From the cell containing the given text, extract its center point as (x, y) coordinate. 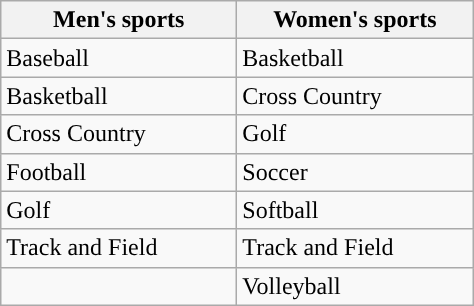
Volleyball (355, 286)
Baseball (119, 58)
Soccer (355, 172)
Softball (355, 210)
Football (119, 172)
Women's sports (355, 20)
Men's sports (119, 20)
